Output the (X, Y) coordinate of the center of the cell containing the given text.  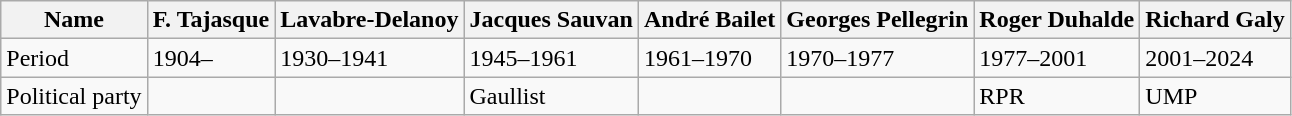
Period (74, 58)
UMP (1215, 96)
Lavabre-Delanoy (370, 20)
2001–2024 (1215, 58)
Jacques Sauvan (551, 20)
1945–1961 (551, 58)
1970–1977 (878, 58)
Gaullist (551, 96)
1930–1941 (370, 58)
Roger Duhalde (1057, 20)
1904– (211, 58)
RPR (1057, 96)
Political party (74, 96)
André Bailet (709, 20)
Richard Galy (1215, 20)
F. Tajasque (211, 20)
1961–1970 (709, 58)
1977–2001 (1057, 58)
Georges Pellegrin (878, 20)
Name (74, 20)
